Detect which cell encompasses the target text, then output its [X, Y] center coordinate. 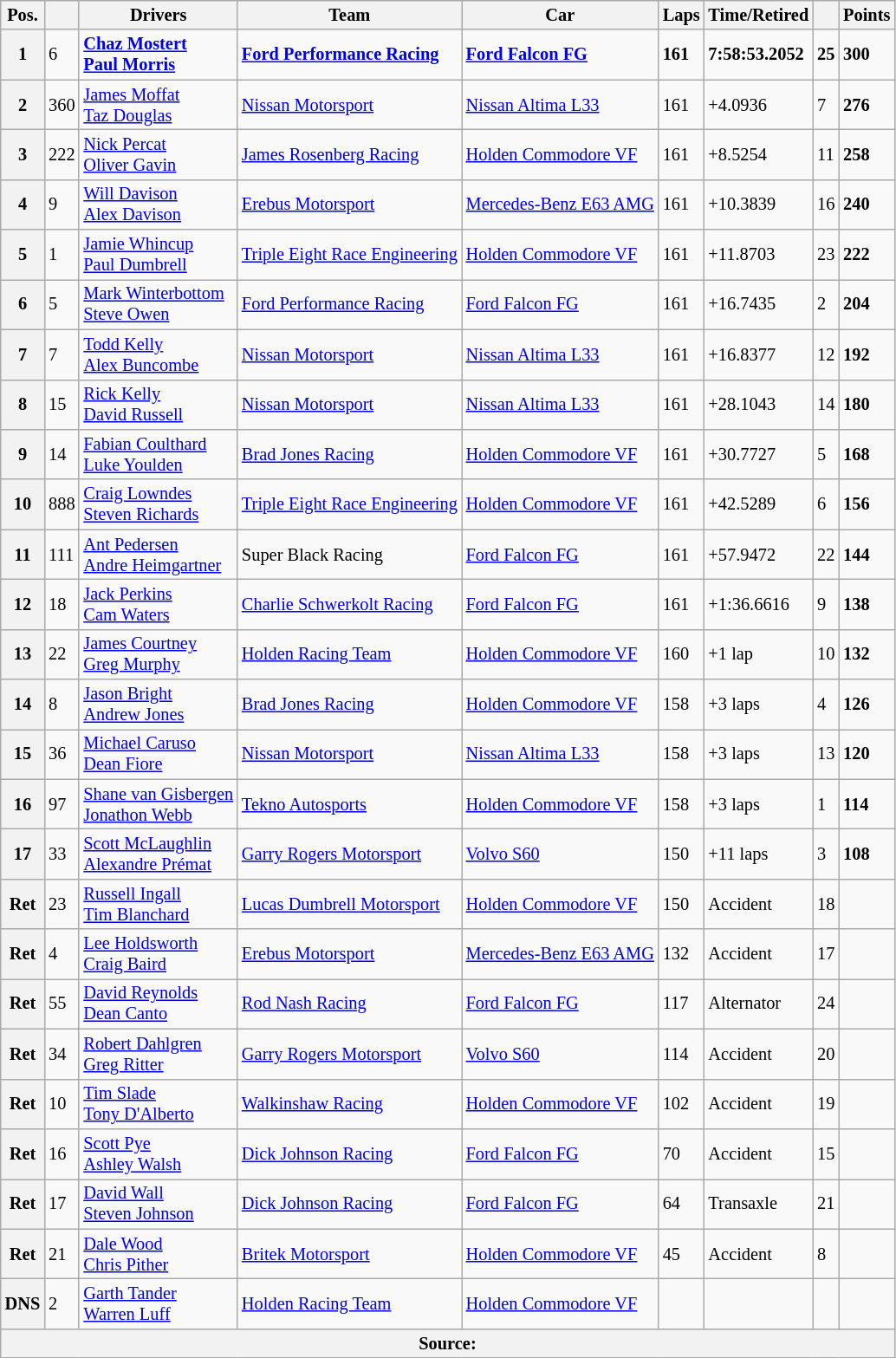
Team [350, 15]
33 [62, 854]
Car [560, 15]
+16.7435 [759, 304]
Garth Tander Warren Luff [158, 1303]
180 [867, 405]
Russell Ingall Tim Blanchard [158, 904]
156 [867, 504]
Lee Holdsworth Craig Baird [158, 954]
Laps [681, 15]
Rod Nash Racing [350, 1004]
45 [681, 1254]
Pos. [23, 15]
+30.7727 [759, 454]
Drivers [158, 15]
DNS [23, 1303]
Scott McLaughlin Alexandre Prémat [158, 854]
Tim Slade Tony D'Alberto [158, 1104]
Source: [447, 1343]
Jason Bright Andrew Jones [158, 705]
Ant Pedersen Andre Heimgartner [158, 555]
Shane van Gisbergen Jonathon Webb [158, 804]
Robert Dahlgren Greg Ritter [158, 1054]
+4.0936 [759, 105]
+42.5289 [759, 504]
64 [681, 1204]
126 [867, 705]
36 [62, 754]
Michael Caruso Dean Fiore [158, 754]
+11.8703 [759, 255]
888 [62, 504]
55 [62, 1004]
Jamie Whincup Paul Dumbrell [158, 255]
Jack Perkins Cam Waters [158, 604]
102 [681, 1104]
Britek Motorsport [350, 1254]
117 [681, 1004]
+8.5254 [759, 154]
+16.8377 [759, 354]
+28.1043 [759, 405]
192 [867, 354]
97 [62, 804]
160 [681, 654]
19 [826, 1104]
25 [826, 55]
24 [826, 1004]
Transaxle [759, 1204]
Will Davison Alex Davison [158, 205]
Craig Lowndes Steven Richards [158, 504]
120 [867, 754]
360 [62, 105]
34 [62, 1054]
Alternator [759, 1004]
Points [867, 15]
Tekno Autosports [350, 804]
+10.3839 [759, 205]
David Reynolds Dean Canto [158, 1004]
Todd Kelly Alex Buncombe [158, 354]
+11 laps [759, 854]
Rick Kelly David Russell [158, 405]
168 [867, 454]
144 [867, 555]
Super Black Racing [350, 555]
7:58:53.2052 [759, 55]
Lucas Dumbrell Motorsport [350, 904]
70 [681, 1153]
+57.9472 [759, 555]
+1:36.6616 [759, 604]
240 [867, 205]
Walkinshaw Racing [350, 1104]
111 [62, 555]
204 [867, 304]
Chaz Mostert Paul Morris [158, 55]
Charlie Schwerkolt Racing [350, 604]
James Rosenberg Racing [350, 154]
Scott Pye Ashley Walsh [158, 1153]
Nick Percat Oliver Gavin [158, 154]
Fabian Coulthard Luke Youlden [158, 454]
276 [867, 105]
James Courtney Greg Murphy [158, 654]
+1 lap [759, 654]
Dale Wood Chris Pither [158, 1254]
138 [867, 604]
Mark Winterbottom Steve Owen [158, 304]
20 [826, 1054]
300 [867, 55]
James Moffat Taz Douglas [158, 105]
258 [867, 154]
David Wall Steven Johnson [158, 1204]
Time/Retired [759, 15]
108 [867, 854]
